Extract the (x, y) coordinate from the center of the cell holding the provided text.  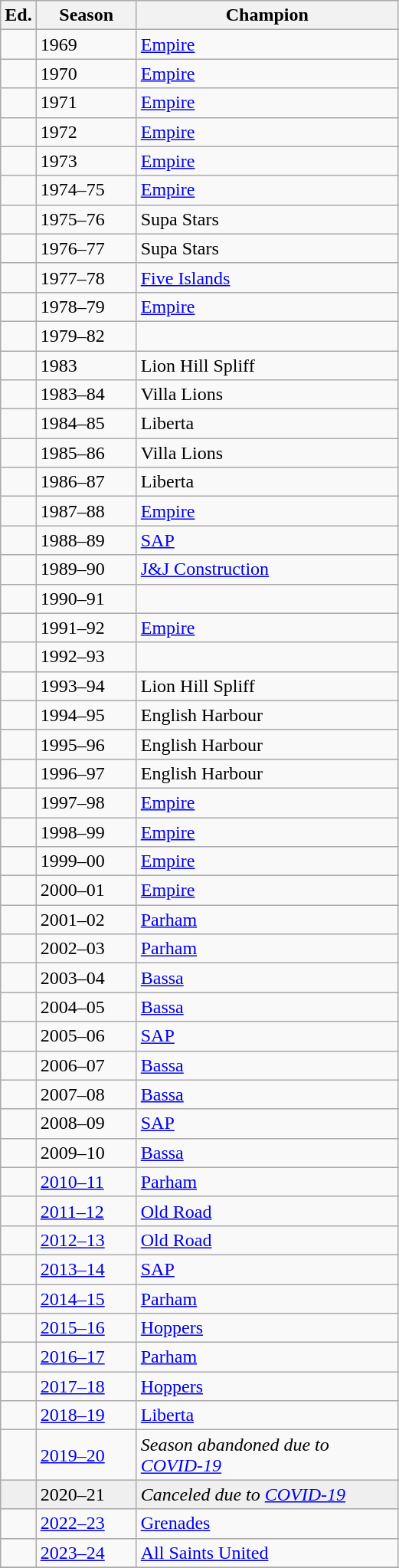
1975–76 (86, 219)
2007–08 (86, 1094)
1984–85 (86, 424)
Grenades (267, 1524)
2019–20 (86, 1455)
2002–03 (86, 949)
2001–02 (86, 920)
1970 (86, 74)
2016–17 (86, 1357)
1971 (86, 103)
1985–86 (86, 453)
J&J Construction (267, 569)
2013–14 (86, 1269)
2004–05 (86, 1007)
Season (86, 15)
2015–16 (86, 1328)
All Saints United (267, 1553)
1978–79 (86, 307)
1996–97 (86, 773)
1983–84 (86, 395)
1974–75 (86, 190)
1992–93 (86, 657)
1998–99 (86, 832)
Canceled due to COVID-19 (267, 1494)
2005–06 (86, 1036)
2020–21 (86, 1494)
1983 (86, 366)
1995–96 (86, 744)
1994–95 (86, 715)
2017–18 (86, 1386)
1993–94 (86, 686)
1986–87 (86, 482)
2022–23 (86, 1524)
1989–90 (86, 569)
1972 (86, 132)
2003–04 (86, 978)
Ed. (18, 15)
2010–11 (86, 1182)
1988–89 (86, 540)
1969 (86, 44)
Champion (267, 15)
1979–82 (86, 336)
2011–12 (86, 1211)
1977–78 (86, 277)
1999–00 (86, 861)
2008–09 (86, 1124)
1991–92 (86, 628)
Season abandoned due to COVID-19 (267, 1455)
2009–10 (86, 1153)
2014–15 (86, 1299)
1990–91 (86, 599)
2018–19 (86, 1415)
2006–07 (86, 1065)
Five Islands (267, 277)
2012–13 (86, 1240)
2000–01 (86, 891)
1987–88 (86, 511)
1976–77 (86, 248)
1997–98 (86, 802)
2023–24 (86, 1553)
1973 (86, 161)
